Find where the given text appears and provide that cell's center as [X, Y] coordinate. 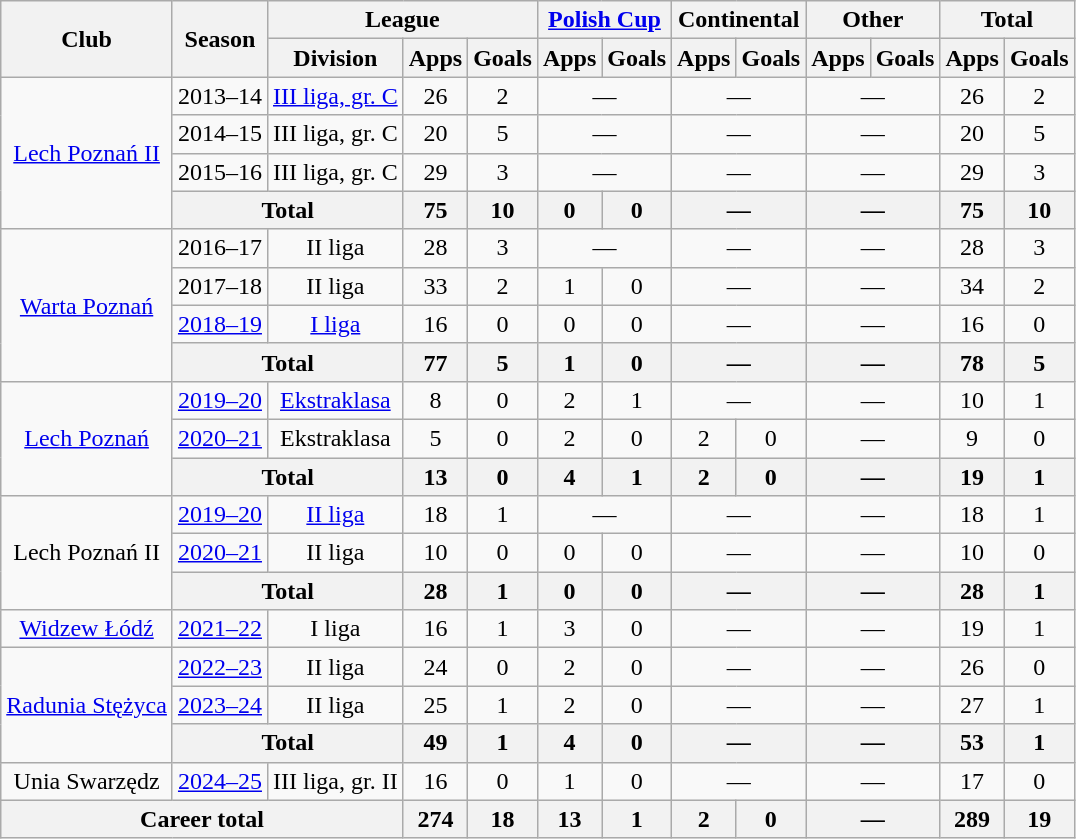
Widzew Łódź [87, 629]
Polish Cup [604, 20]
Warta Poznań [87, 305]
8 [435, 400]
34 [972, 286]
2017–18 [220, 286]
Division [335, 58]
2013–14 [220, 96]
Unia Swarzędz [87, 781]
2018–19 [220, 324]
Season [220, 39]
2024–25 [220, 781]
2014–15 [220, 134]
Other [873, 20]
III liga, gr. II [335, 781]
League [402, 20]
33 [435, 286]
27 [972, 705]
53 [972, 743]
Career total [202, 819]
17 [972, 781]
25 [435, 705]
2023–24 [220, 705]
9 [972, 438]
2016–17 [220, 248]
2015–16 [220, 172]
2021–22 [220, 629]
Radunia Stężyca [87, 705]
2022–23 [220, 667]
274 [435, 819]
24 [435, 667]
Club [87, 39]
Continental [739, 20]
78 [972, 362]
289 [972, 819]
Lech Poznań [87, 438]
49 [435, 743]
77 [435, 362]
